Provide the [X, Y] coordinate of the cell's center where the given text is located.  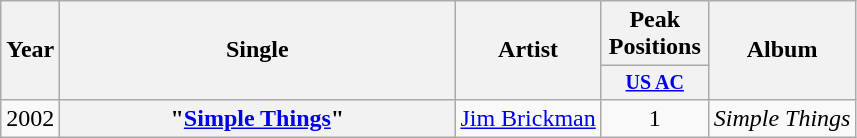
Year [30, 50]
Peak Positions [654, 34]
2002 [30, 118]
1 [654, 118]
Simple Things [782, 118]
"Simple Things" [258, 118]
Jim Brickman [528, 118]
US AC [654, 82]
Single [258, 50]
Artist [528, 50]
Album [782, 50]
